Return (X, Y) of the center of cell containing provided text 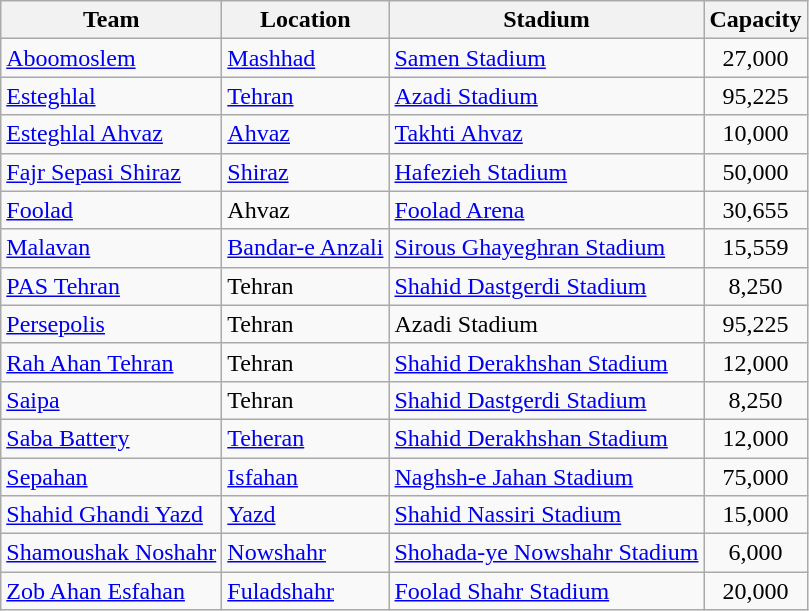
Isfahan (306, 477)
Esteghlal Ahvaz (112, 134)
Aboomoslem (112, 58)
Capacity (756, 20)
Mashhad (306, 58)
Shamoushak Noshahr (112, 553)
Hafezieh Stadium (546, 172)
Malavan (112, 248)
PAS Tehran (112, 286)
Persepolis (112, 324)
Bandar-e Anzali (306, 248)
Takhti Ahvaz (546, 134)
Foolad (112, 210)
Fuladshahr (306, 591)
50,000 (756, 172)
75,000 (756, 477)
15,000 (756, 515)
Saba Battery (112, 438)
Sepahan (112, 477)
Shohada-ye Nowshahr Stadium (546, 553)
6,000 (756, 553)
10,000 (756, 134)
Location (306, 20)
Nowshahr (306, 553)
Stadium (546, 20)
20,000 (756, 591)
Naghsh-e Jahan Stadium (546, 477)
Shahid Ghandi Yazd (112, 515)
Yazd (306, 515)
Team (112, 20)
Shahid Nassiri Stadium (546, 515)
Saipa (112, 400)
Samen Stadium (546, 58)
Sirous Ghayeghran Stadium (546, 248)
15,559 (756, 248)
Teheran (306, 438)
27,000 (756, 58)
Shiraz (306, 172)
Fajr Sepasi Shiraz (112, 172)
Foolad Arena (546, 210)
Esteghlal (112, 96)
Rah Ahan Tehran (112, 362)
30,655 (756, 210)
Foolad Shahr Stadium (546, 591)
Zob Ahan Esfahan (112, 591)
